Identify which cell holds the provided text, then report its [X, Y] central coordinate. 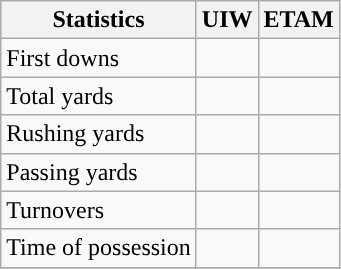
Rushing yards [99, 134]
Total yards [99, 96]
Time of possession [99, 248]
Passing yards [99, 172]
UIW [227, 20]
First downs [99, 58]
ETAM [298, 20]
Statistics [99, 20]
Turnovers [99, 210]
